Locate the cell with the specified text and output its (x, y) center coordinate. 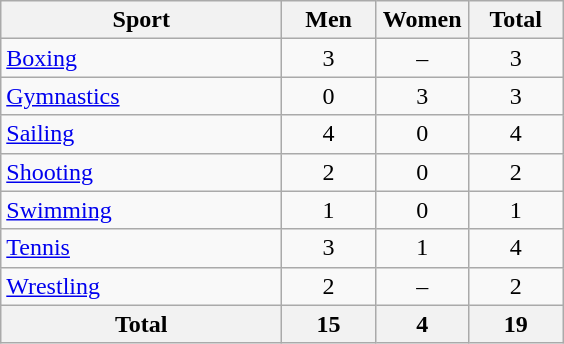
Swimming (142, 210)
Women (422, 20)
Wrestling (142, 286)
Tennis (142, 248)
Gymnastics (142, 96)
Sport (142, 20)
Sailing (142, 134)
Shooting (142, 172)
Men (329, 20)
19 (516, 324)
Boxing (142, 58)
15 (329, 324)
